Pinpoint the cell where the given text exists, returning its (X, Y) midpoint coordinate. 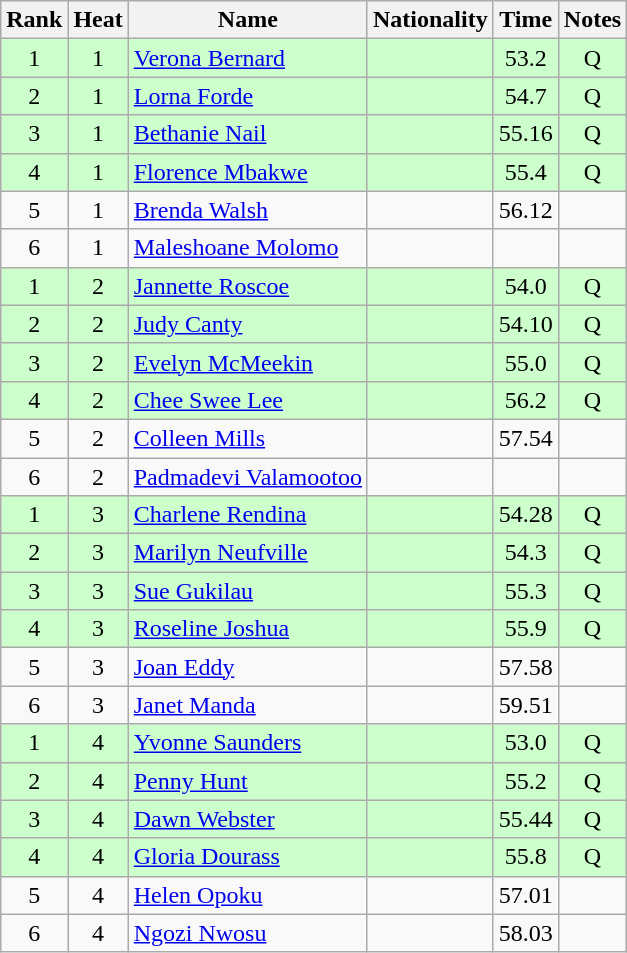
56.12 (526, 210)
55.4 (526, 172)
54.7 (526, 96)
Helen Opoku (248, 895)
Chee Swee Lee (248, 400)
Nationality (430, 20)
Charlene Rendina (248, 515)
Maleshoane Molomo (248, 248)
54.28 (526, 515)
Penny Hunt (248, 781)
54.0 (526, 286)
Colleen Mills (248, 438)
55.9 (526, 629)
57.54 (526, 438)
Rank (34, 20)
Janet Manda (248, 705)
Name (248, 20)
59.51 (526, 705)
Evelyn McMeekin (248, 362)
Sue Gukilau (248, 591)
Roseline Joshua (248, 629)
55.44 (526, 819)
55.2 (526, 781)
Marilyn Neufville (248, 553)
57.01 (526, 895)
58.03 (526, 933)
Yvonne Saunders (248, 743)
Heat (98, 20)
Judy Canty (248, 324)
Verona Bernard (248, 58)
Florence Mbakwe (248, 172)
53.0 (526, 743)
54.3 (526, 553)
Jannette Roscoe (248, 286)
55.16 (526, 134)
55.3 (526, 591)
56.2 (526, 400)
Ngozi Nwosu (248, 933)
Lorna Forde (248, 96)
57.58 (526, 667)
Dawn Webster (248, 819)
Padmadevi Valamootoo (248, 477)
Notes (592, 20)
Brenda Walsh (248, 210)
55.8 (526, 857)
Time (526, 20)
Joan Eddy (248, 667)
55.0 (526, 362)
Bethanie Nail (248, 134)
53.2 (526, 58)
Gloria Dourass (248, 857)
54.10 (526, 324)
